Extract the [x, y] coordinate from the center of the cell holding the provided text.  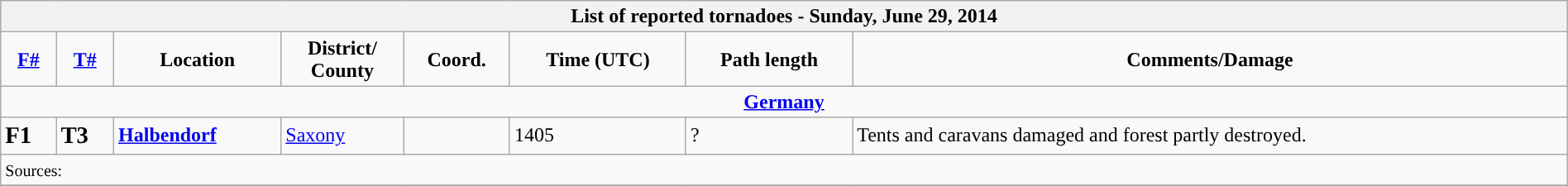
? [769, 136]
T3 [85, 136]
1405 [597, 136]
Halbendorf [198, 136]
F# [28, 60]
Tents and caravans damaged and forest partly destroyed. [1211, 136]
T# [85, 60]
Saxony [342, 136]
Coord. [457, 60]
Germany [784, 102]
Comments/Damage [1211, 60]
Location [198, 60]
F1 [28, 136]
Path length [769, 60]
District/County [342, 60]
Sources: [784, 169]
Time (UTC) [597, 60]
List of reported tornadoes - Sunday, June 29, 2014 [784, 17]
